Pinpoint the cell where the given text exists, returning its [X, Y] midpoint coordinate. 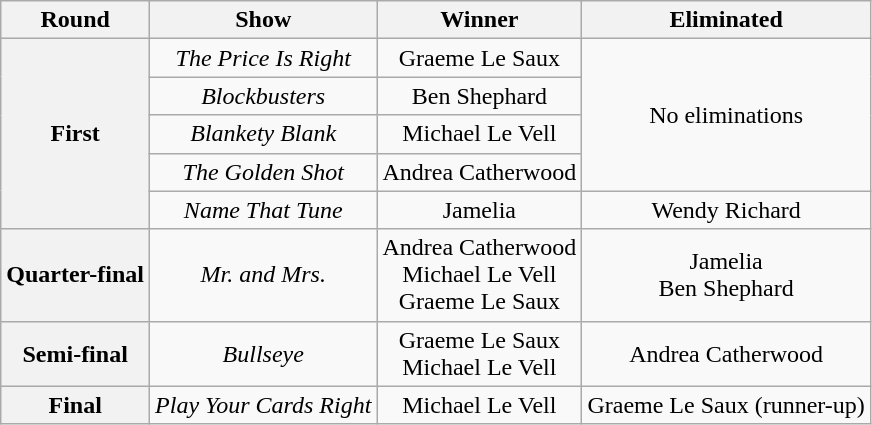
JameliaBen Shephard [726, 275]
Graeme Le SauxMichael Le Vell [480, 354]
Name That Tune [264, 210]
Winner [480, 20]
Ben Shephard [480, 96]
Blankety Blank [264, 134]
Graeme Le Saux (runner-up) [726, 405]
Show [264, 20]
First [76, 134]
Round [76, 20]
Bullseye [264, 354]
Quarter-final [76, 275]
Graeme Le Saux [480, 58]
Eliminated [726, 20]
Final [76, 405]
Jamelia [480, 210]
The Price Is Right [264, 58]
Wendy Richard [726, 210]
Semi-final [76, 354]
The Golden Shot [264, 172]
Mr. and Mrs. [264, 275]
Blockbusters [264, 96]
No eliminations [726, 115]
Play Your Cards Right [264, 405]
Andrea CatherwoodMichael Le VellGraeme Le Saux [480, 275]
